Scan for the cell matching the given text and deliver its [x, y] coordinate at center. 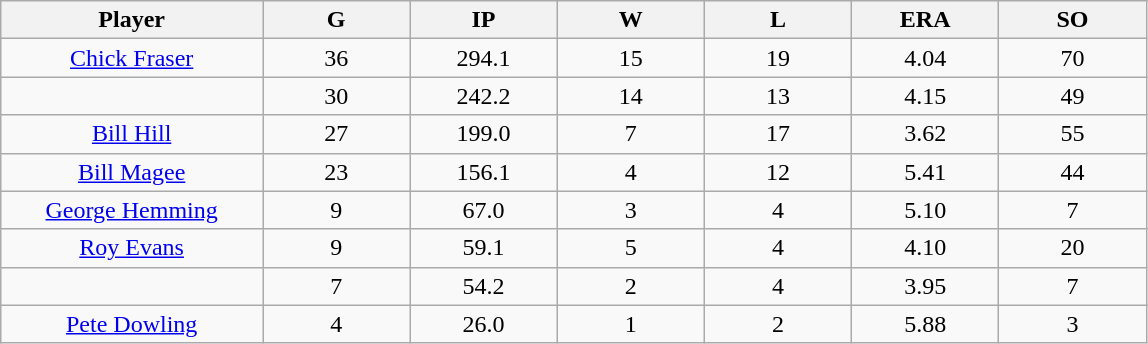
30 [336, 96]
14 [630, 96]
Bill Hill [132, 134]
23 [336, 172]
Chick Fraser [132, 58]
70 [1072, 58]
Player [132, 20]
13 [778, 96]
59.1 [484, 248]
Roy Evans [132, 248]
4.04 [926, 58]
36 [336, 58]
G [336, 20]
IP [484, 20]
199.0 [484, 134]
L [778, 20]
ERA [926, 20]
55 [1072, 134]
294.1 [484, 58]
3.62 [926, 134]
19 [778, 58]
27 [336, 134]
49 [1072, 96]
SO [1072, 20]
12 [778, 172]
4.15 [926, 96]
156.1 [484, 172]
54.2 [484, 286]
W [630, 20]
67.0 [484, 210]
242.2 [484, 96]
17 [778, 134]
Pete Dowling [132, 324]
15 [630, 58]
1 [630, 324]
5.41 [926, 172]
5.10 [926, 210]
44 [1072, 172]
4.10 [926, 248]
3.95 [926, 286]
5.88 [926, 324]
George Hemming [132, 210]
26.0 [484, 324]
Bill Magee [132, 172]
20 [1072, 248]
5 [630, 248]
